Find where the given text appears and provide that cell's center as (X, Y) coordinate. 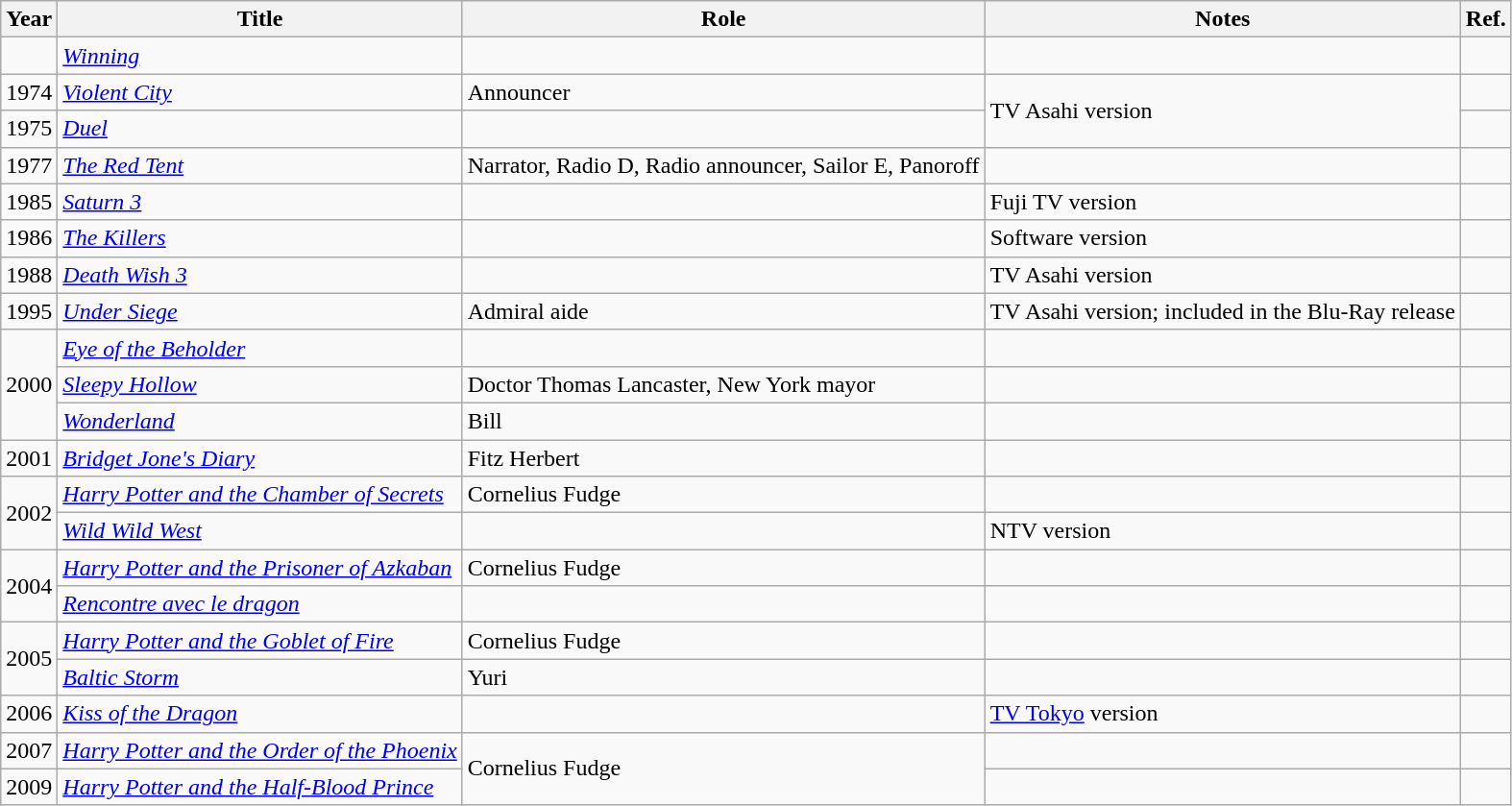
Kiss of the Dragon (259, 714)
2002 (29, 513)
The Killers (259, 238)
1995 (29, 311)
Eye of the Beholder (259, 348)
TV Asahi version; included in the Blu-Ray release (1222, 311)
Baltic Storm (259, 677)
Bridget Jone's Diary (259, 458)
Bill (723, 421)
Duel (259, 129)
1975 (29, 129)
1988 (29, 275)
Wonderland (259, 421)
Announcer (723, 92)
TV Tokyo version (1222, 714)
Year (29, 19)
Yuri (723, 677)
Narrator, Radio D, Radio announcer, Sailor E, Panoroff (723, 165)
1985 (29, 202)
2006 (29, 714)
Wild Wild West (259, 531)
Harry Potter and the Prisoner of Azkaban (259, 568)
The Red Tent (259, 165)
Under Siege (259, 311)
Role (723, 19)
1977 (29, 165)
NTV version (1222, 531)
2009 (29, 787)
2005 (29, 659)
Ref. (1485, 19)
1986 (29, 238)
Fuji TV version (1222, 202)
Sleepy Hollow (259, 384)
Fitz Herbert (723, 458)
Death Wish 3 (259, 275)
Harry Potter and the Order of the Phoenix (259, 750)
Doctor Thomas Lancaster, New York mayor (723, 384)
2007 (29, 750)
1974 (29, 92)
2001 (29, 458)
Saturn 3 (259, 202)
Winning (259, 56)
Harry Potter and the Goblet of Fire (259, 641)
Title (259, 19)
2000 (29, 384)
Violent City (259, 92)
Rencontre avec le dragon (259, 604)
2004 (29, 586)
Admiral aide (723, 311)
Harry Potter and the Chamber of Secrets (259, 495)
Harry Potter and the Half-Blood Prince (259, 787)
Software version (1222, 238)
Notes (1222, 19)
